Detect which cell encompasses the target text, then output its [x, y] center coordinate. 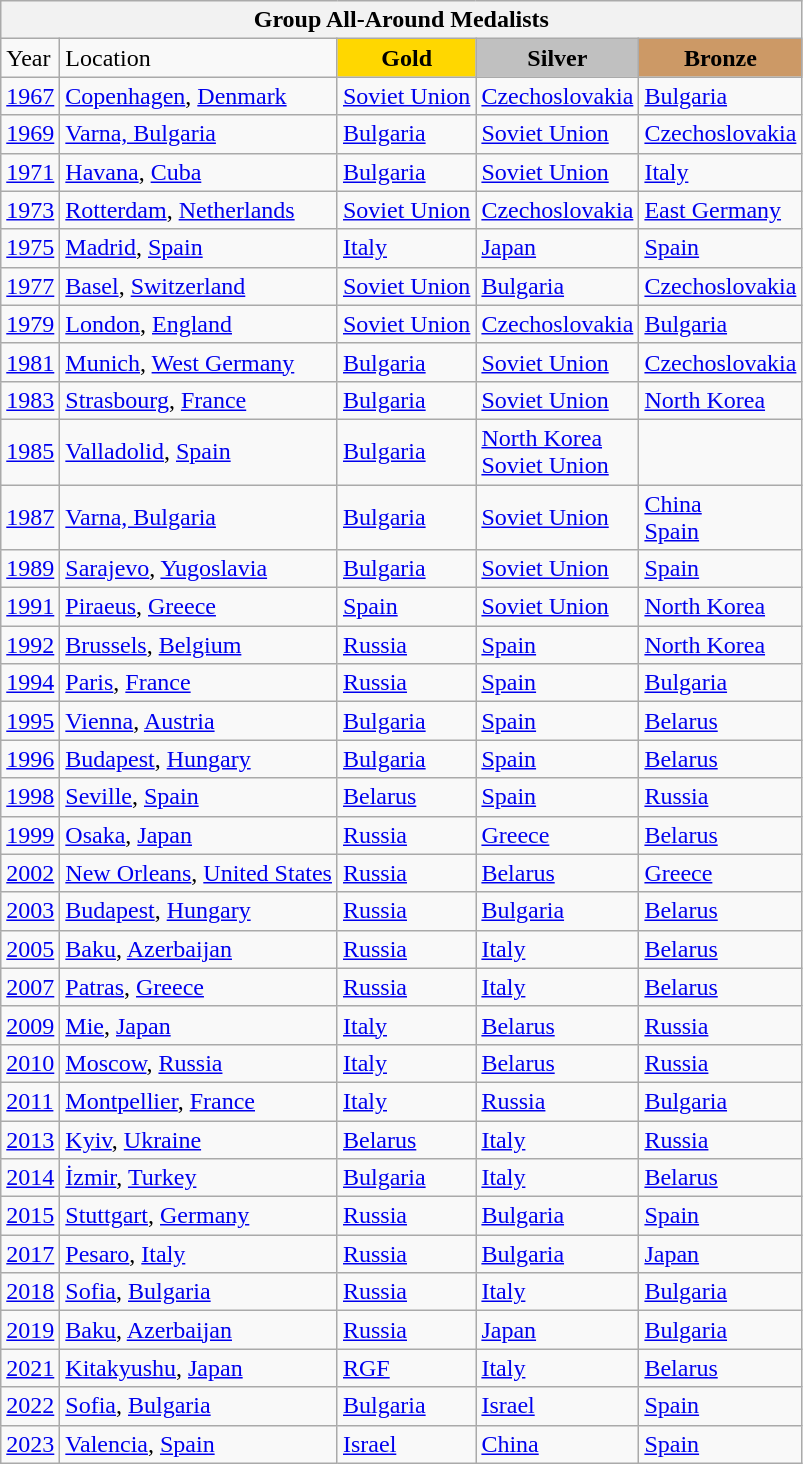
1969 [30, 134]
Montpellier, France [199, 1101]
Group All-Around Medalists [402, 20]
2011 [30, 1101]
1973 [30, 210]
Munich, West Germany [199, 362]
1983 [30, 400]
1998 [30, 797]
2009 [30, 1025]
1981 [30, 362]
2010 [30, 1063]
Mie, Japan [199, 1025]
1971 [30, 172]
2003 [30, 911]
Havana, Cuba [199, 172]
Kitakyushu, Japan [199, 1368]
London, England [199, 324]
Kyiv, Ukraine [199, 1139]
2002 [30, 873]
Valladolid, Spain [199, 452]
Location [199, 58]
Rotterdam, Netherlands [199, 210]
Gold [406, 58]
1996 [30, 759]
Patras, Greece [199, 987]
2007 [30, 987]
2023 [30, 1444]
1975 [30, 248]
Madrid, Spain [199, 248]
İzmir, Turkey [199, 1178]
Sarajevo, Yugoslavia [199, 569]
1991 [30, 607]
Paris, France [199, 683]
1977 [30, 286]
1994 [30, 683]
1999 [30, 835]
North Korea Soviet Union [558, 452]
2022 [30, 1406]
Moscow, Russia [199, 1063]
RGF [406, 1368]
2018 [30, 1292]
East Germany [720, 210]
2015 [30, 1216]
Copenhagen, Denmark [199, 96]
2014 [30, 1178]
Osaka, Japan [199, 835]
Stuttgart, Germany [199, 1216]
2021 [30, 1368]
Silver [558, 58]
China Spain [720, 516]
1992 [30, 645]
2019 [30, 1330]
Strasbourg, France [199, 400]
1979 [30, 324]
1985 [30, 452]
Piraeus, Greece [199, 607]
Basel, Switzerland [199, 286]
1967 [30, 96]
2017 [30, 1254]
1995 [30, 721]
Valencia, Spain [199, 1444]
China [558, 1444]
2005 [30, 949]
Seville, Spain [199, 797]
1989 [30, 569]
New Orleans, United States [199, 873]
Year [30, 58]
Vienna, Austria [199, 721]
Brussels, Belgium [199, 645]
Pesaro, Italy [199, 1254]
Bronze [720, 58]
1987 [30, 516]
2013 [30, 1139]
